Detect which cell encompasses the target text, then output its (x, y) center coordinate. 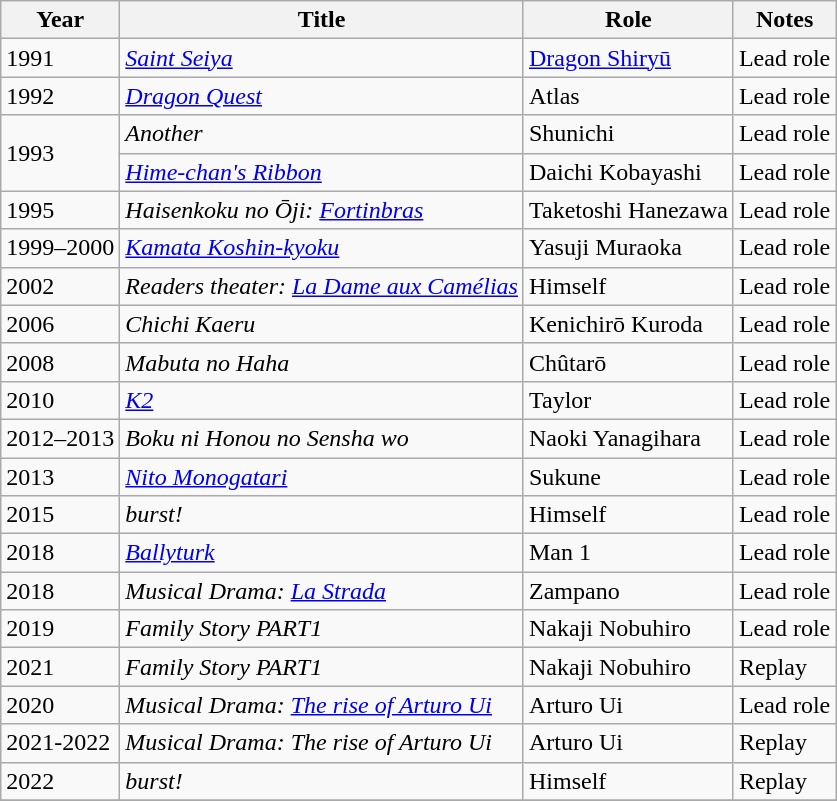
2019 (60, 629)
1999–2000 (60, 248)
Dragon Shiryū (628, 58)
Readers theater: La Dame aux Camélias (322, 286)
2002 (60, 286)
Another (322, 134)
2015 (60, 515)
Naoki Yanagihara (628, 438)
K2 (322, 400)
Kenichirō Kuroda (628, 324)
2013 (60, 477)
1991 (60, 58)
Sukune (628, 477)
2012–2013 (60, 438)
Mabuta no Haha (322, 362)
1993 (60, 153)
Chichi Kaeru (322, 324)
1992 (60, 96)
Zampano (628, 591)
1995 (60, 210)
2020 (60, 705)
Taketoshi Hanezawa (628, 210)
Taylor (628, 400)
Haisenkoku no Ōji: Fortinbras (322, 210)
2021-2022 (60, 743)
Man 1 (628, 553)
Boku ni Honou no Sensha wo (322, 438)
Ballyturk (322, 553)
2021 (60, 667)
Daichi Kobayashi (628, 172)
Notes (784, 20)
Title (322, 20)
Kamata Koshin-kyoku (322, 248)
Chûtarō (628, 362)
Atlas (628, 96)
Saint Seiya (322, 58)
Year (60, 20)
Shunichi (628, 134)
Musical Drama: La Strada (322, 591)
Yasuji Muraoka (628, 248)
Role (628, 20)
2006 (60, 324)
2008 (60, 362)
Dragon Quest (322, 96)
Hime-chan's Ribbon (322, 172)
2022 (60, 781)
Nito Monogatari (322, 477)
2010 (60, 400)
